Search for the cell housing the specified text and yield its [X, Y] center coordinate. 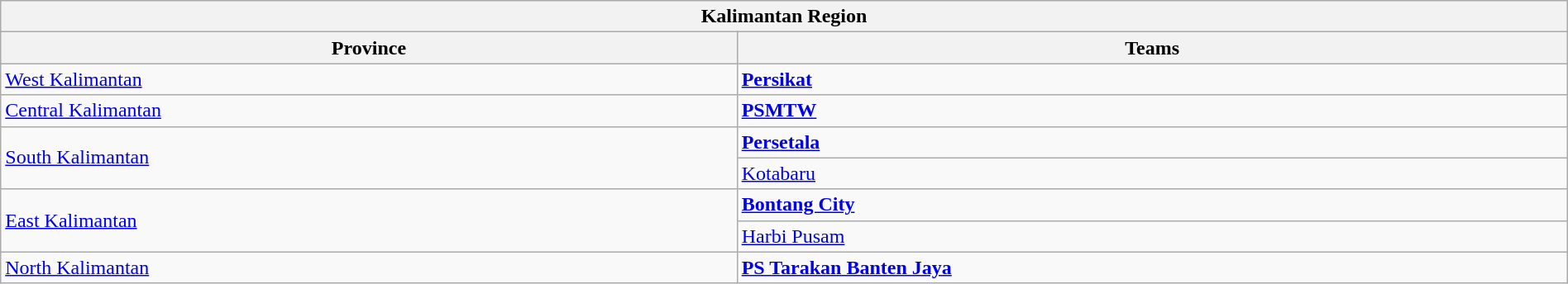
PS Tarakan Banten Jaya [1152, 267]
Kotabaru [1152, 173]
East Kalimantan [369, 220]
Persikat [1152, 79]
PSMTW [1152, 111]
West Kalimantan [369, 79]
Teams [1152, 48]
North Kalimantan [369, 267]
Harbi Pusam [1152, 236]
Persetala [1152, 142]
Central Kalimantan [369, 111]
Bontang City [1152, 205]
Province [369, 48]
Kalimantan Region [784, 17]
South Kalimantan [369, 158]
